Provide the [X, Y] coordinate of the cell's center where the given text is located.  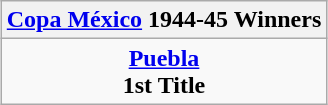
Copa México 1944-45 Winners [164, 20]
Puebla1st Title [164, 72]
